From the cell containing the given text, extract its center point as (x, y) coordinate. 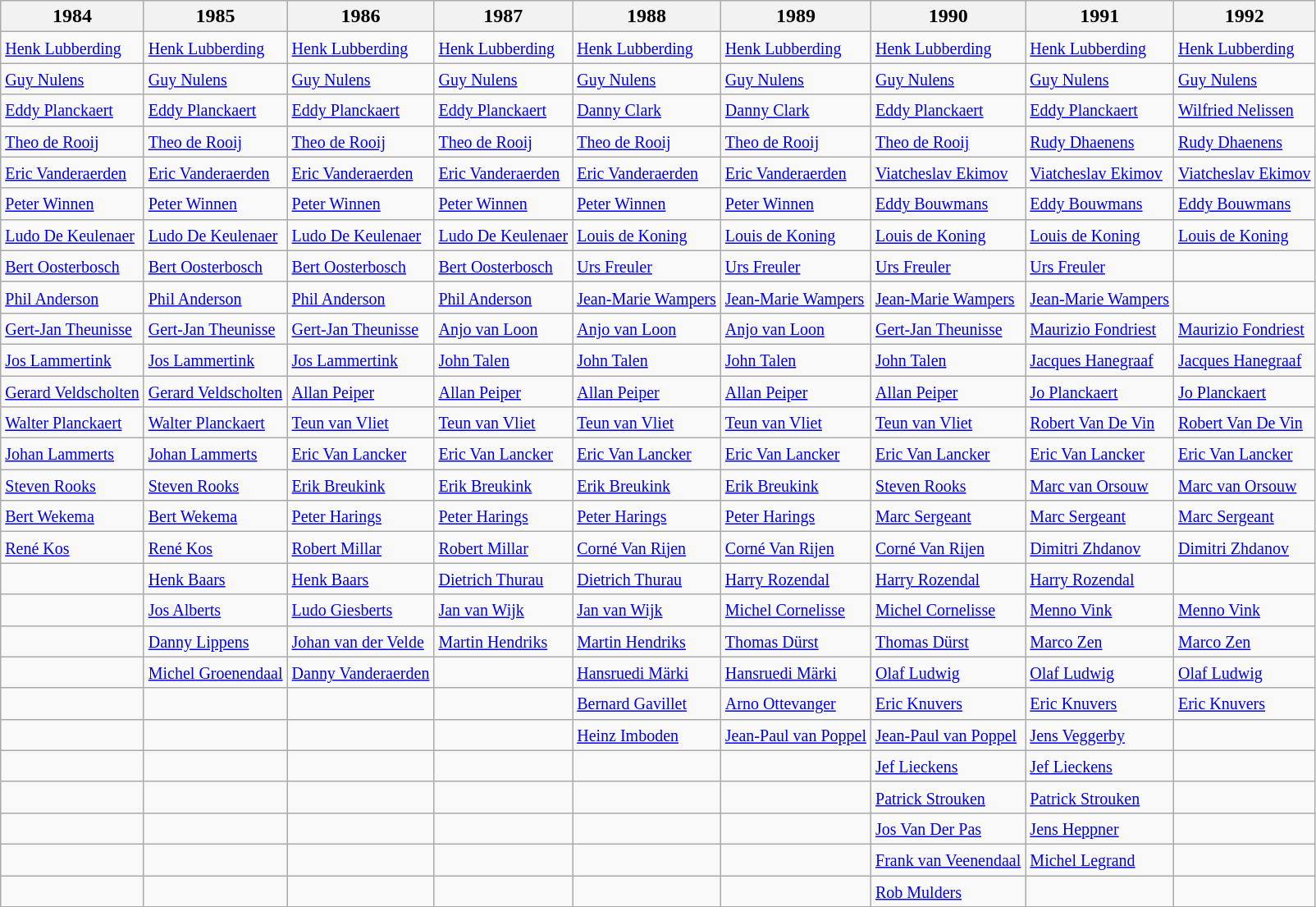
Rob Mulders (948, 891)
1990 (948, 16)
1987 (504, 16)
Jens Veggerby (1099, 735)
Jos Alberts (215, 610)
Frank van Veenendaal (948, 859)
Bernard Gavillet (647, 703)
1986 (361, 16)
1985 (215, 16)
Danny Vanderaerden (361, 672)
Ludo Giesberts (361, 610)
Jos Van Der Pas (948, 828)
Danny Lippens (215, 641)
1984 (72, 16)
Wilfried Nelissen (1244, 110)
1989 (796, 16)
Jens Heppner (1099, 828)
1991 (1099, 16)
Johan van der Velde (361, 641)
Heinz Imboden (647, 735)
1992 (1244, 16)
Michel Groenendaal (215, 672)
Arno Ottevanger (796, 703)
Michel Legrand (1099, 859)
1988 (647, 16)
